Identify which cell holds the provided text, then report its [x, y] central coordinate. 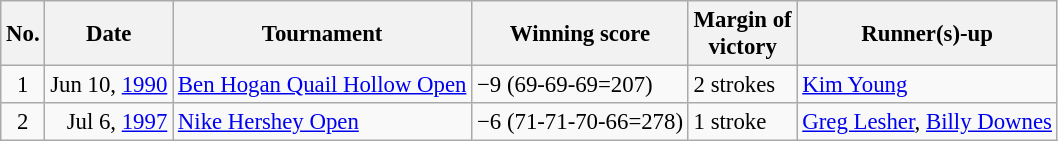
Tournament [322, 34]
Winning score [580, 34]
1 stroke [742, 122]
Nike Hershey Open [322, 122]
Jul 6, 1997 [109, 122]
2 [23, 122]
Greg Lesher, Billy Downes [927, 122]
1 [23, 85]
Date [109, 34]
−6 (71-71-70-66=278) [580, 122]
−9 (69-69-69=207) [580, 85]
No. [23, 34]
Runner(s)-up [927, 34]
Ben Hogan Quail Hollow Open [322, 85]
Kim Young [927, 85]
Jun 10, 1990 [109, 85]
2 strokes [742, 85]
Margin ofvictory [742, 34]
